Find where the given text appears and provide that cell's center as [X, Y] coordinate. 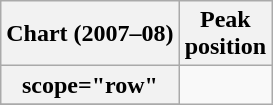
Peakposition [225, 34]
scope="row" [90, 85]
Chart (2007–08) [90, 34]
